Search for the cell housing the specified text and yield its [x, y] center coordinate. 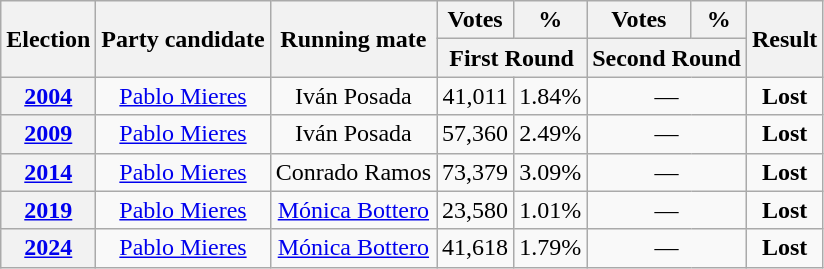
First Round [512, 58]
Election [48, 39]
2004 [48, 96]
Running mate [353, 39]
2024 [48, 248]
23,580 [476, 210]
Result [784, 39]
Conrado Ramos [353, 172]
1.79% [550, 248]
41,618 [476, 248]
1.01% [550, 210]
57,360 [476, 134]
1.84% [550, 96]
73,379 [476, 172]
2019 [48, 210]
3.09% [550, 172]
41,011 [476, 96]
2009 [48, 134]
Party candidate [183, 39]
Second Round [667, 58]
2014 [48, 172]
2.49% [550, 134]
